Locate the cell with the specified text and output its [x, y] center coordinate. 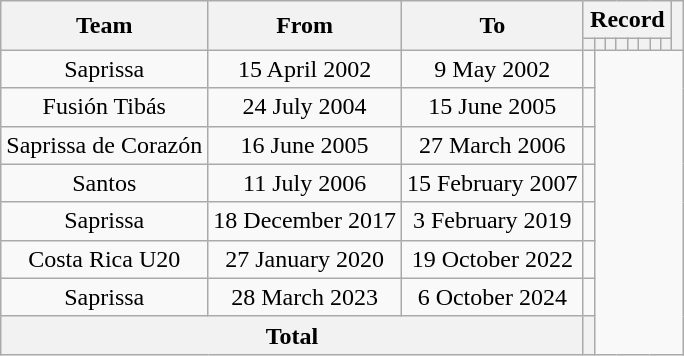
18 December 2017 [305, 221]
Record [627, 20]
3 February 2019 [492, 221]
28 March 2023 [305, 297]
11 July 2006 [305, 183]
From [305, 26]
9 May 2002 [492, 69]
Fusión Tibás [104, 107]
Santos [104, 183]
27 January 2020 [305, 259]
15 April 2002 [305, 69]
Total [292, 335]
Saprissa de Corazón [104, 145]
To [492, 26]
19 October 2022 [492, 259]
15 June 2005 [492, 107]
6 October 2024 [492, 297]
24 July 2004 [305, 107]
Costa Rica U20 [104, 259]
27 March 2006 [492, 145]
16 June 2005 [305, 145]
Team [104, 26]
15 February 2007 [492, 183]
